Search for the cell housing the specified text and yield its [X, Y] center coordinate. 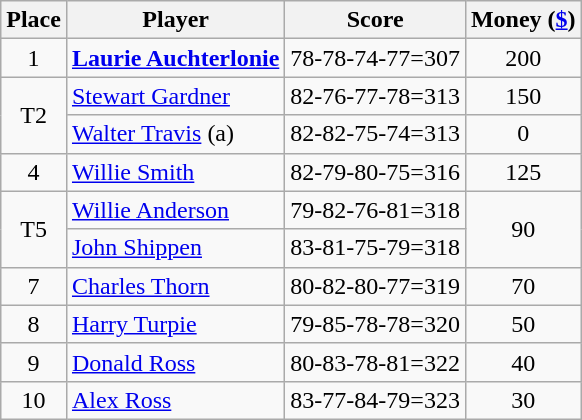
78-78-74-77=307 [376, 58]
82-79-80-75=316 [376, 172]
John Shippen [175, 248]
7 [34, 286]
40 [523, 362]
9 [34, 362]
Walter Travis (a) [175, 134]
82-76-77-78=313 [376, 96]
Player [175, 20]
200 [523, 58]
79-82-76-81=318 [376, 210]
80-82-80-77=319 [376, 286]
125 [523, 172]
4 [34, 172]
Donald Ross [175, 362]
Laurie Auchterlonie [175, 58]
T2 [34, 115]
82-82-75-74=313 [376, 134]
79-85-78-78=320 [376, 324]
Stewart Gardner [175, 96]
150 [523, 96]
83-77-84-79=323 [376, 400]
Charles Thorn [175, 286]
Score [376, 20]
0 [523, 134]
Money ($) [523, 20]
80-83-78-81=322 [376, 362]
10 [34, 400]
Alex Ross [175, 400]
1 [34, 58]
90 [523, 229]
Willie Anderson [175, 210]
Willie Smith [175, 172]
30 [523, 400]
83-81-75-79=318 [376, 248]
70 [523, 286]
T5 [34, 229]
50 [523, 324]
Harry Turpie [175, 324]
8 [34, 324]
Place [34, 20]
